Find where the given text appears and provide that cell's center as (X, Y) coordinate. 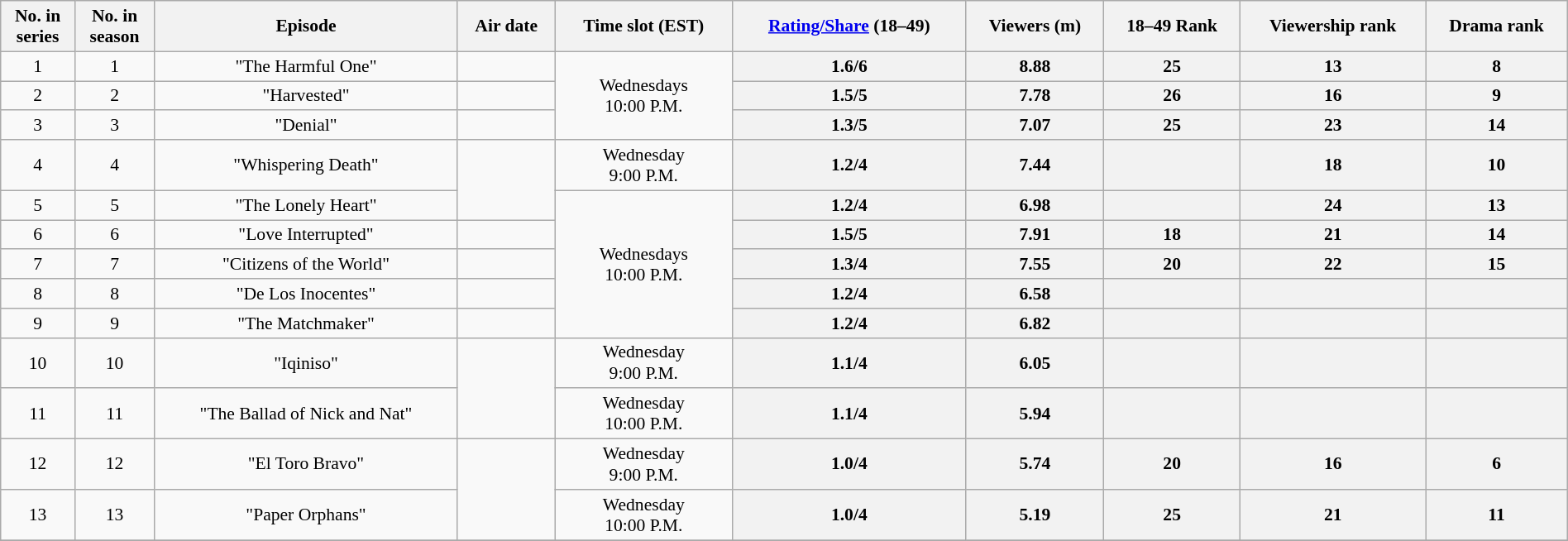
"El Toro Bravo" (306, 465)
Rating/Share (18–49) (849, 26)
6.05 (1035, 362)
"The Ballad of Nick and Nat" (306, 414)
"Paper Orphans" (306, 515)
18–49 Rank (1173, 26)
1.3/4 (849, 265)
"De Los Inocentes" (306, 294)
7.78 (1035, 96)
Episode (306, 26)
8.88 (1035, 66)
"Denial" (306, 126)
No. inseason (114, 26)
7.91 (1035, 235)
1.6/6 (849, 66)
23 (1332, 126)
5.74 (1035, 465)
15 (1497, 265)
5.94 (1035, 414)
7.44 (1035, 165)
Viewers (m) (1035, 26)
7.55 (1035, 265)
"Love Interrupted" (306, 235)
1.3/5 (849, 126)
"The Harmful One" (306, 66)
"Iqiniso" (306, 362)
7.07 (1035, 126)
"The Lonely Heart" (306, 205)
Time slot (EST) (643, 26)
26 (1173, 96)
"The Matchmaker" (306, 323)
24 (1332, 205)
6.98 (1035, 205)
"Citizens of the World" (306, 265)
"Whispering Death" (306, 165)
"Harvested" (306, 96)
Viewership rank (1332, 26)
Drama rank (1497, 26)
No. inseries (38, 26)
Air date (506, 26)
6.58 (1035, 294)
6.82 (1035, 323)
22 (1332, 265)
5.19 (1035, 515)
